Detect which cell encompasses the target text, then output its [X, Y] center coordinate. 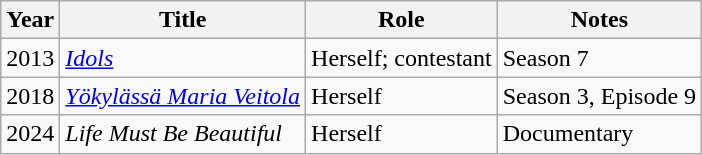
2018 [30, 96]
Season 3, Episode 9 [599, 96]
Role [402, 20]
Year [30, 20]
Title [183, 20]
Life Must Be Beautiful [183, 134]
Herself; contestant [402, 58]
Yökylässä Maria Veitola [183, 96]
Documentary [599, 134]
Season 7 [599, 58]
Idols [183, 58]
Notes [599, 20]
2013 [30, 58]
2024 [30, 134]
